Scan for the cell matching the given text and deliver its (X, Y) coordinate at center. 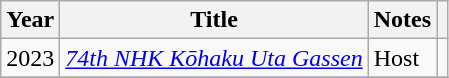
Host (402, 58)
2023 (30, 58)
74th NHK Kōhaku Uta Gassen (214, 58)
Year (30, 20)
Notes (402, 20)
Title (214, 20)
